For the text-containing cell, return its midpoint in (x, y) coordinate format. 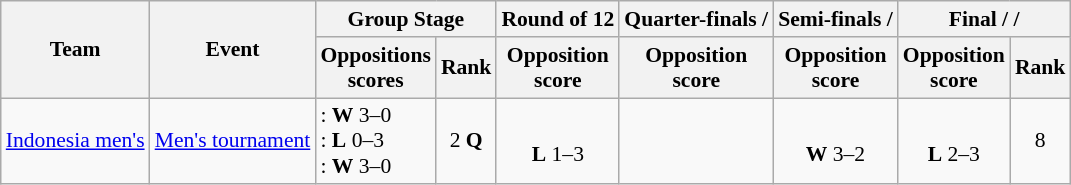
Semi-finals / (836, 19)
Event (233, 50)
Oppositions scores (376, 68)
: W 3–0: L 0–3: W 3–0 (376, 142)
L 2–3 (954, 142)
Team (76, 50)
Group Stage (406, 19)
8 (1040, 142)
Men's tournament (233, 142)
Final / / (984, 19)
Indonesia men's (76, 142)
L 1–3 (558, 142)
Round of 12 (558, 19)
2 Q (466, 142)
Quarter-finals / (696, 19)
W 3–2 (836, 142)
